From the cell containing the given text, extract its center point as (X, Y) coordinate. 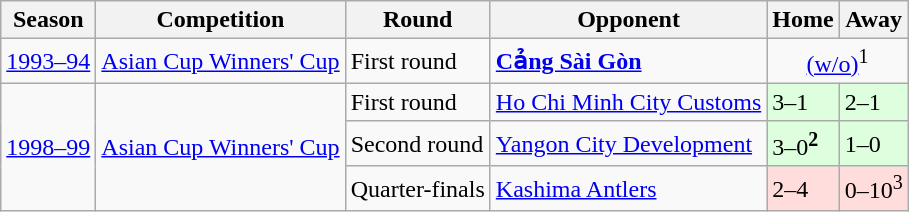
Cảng Sài Gòn (628, 62)
Kashima Antlers (628, 188)
Competition (220, 20)
0–103 (874, 188)
Round (418, 20)
(w/o)1 (838, 62)
2–4 (803, 188)
1–0 (874, 144)
3–1 (803, 102)
Yangon City Development (628, 144)
Second round (418, 144)
Opponent (628, 20)
2–1 (874, 102)
Away (874, 20)
1998–99 (48, 146)
Season (48, 20)
Home (803, 20)
3–02 (803, 144)
Ho Chi Minh City Customs (628, 102)
1993–94 (48, 62)
Quarter-finals (418, 188)
